Provide the (x, y) coordinate of the cell's center where the given text is located.  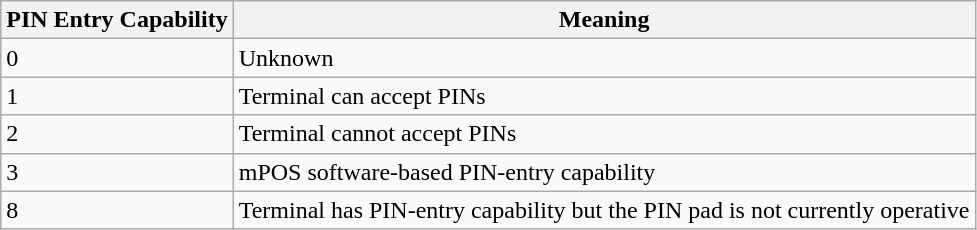
mPOS software-based PIN-entry capability (604, 172)
Meaning (604, 20)
0 (117, 58)
PIN Entry Capability (117, 20)
8 (117, 210)
1 (117, 96)
Terminal can accept PINs (604, 96)
Terminal has PIN-entry capability but the PIN pad is not currently operative (604, 210)
2 (117, 134)
3 (117, 172)
Terminal cannot accept PINs (604, 134)
Unknown (604, 58)
